Locate the cell with the specified text and output its [x, y] center coordinate. 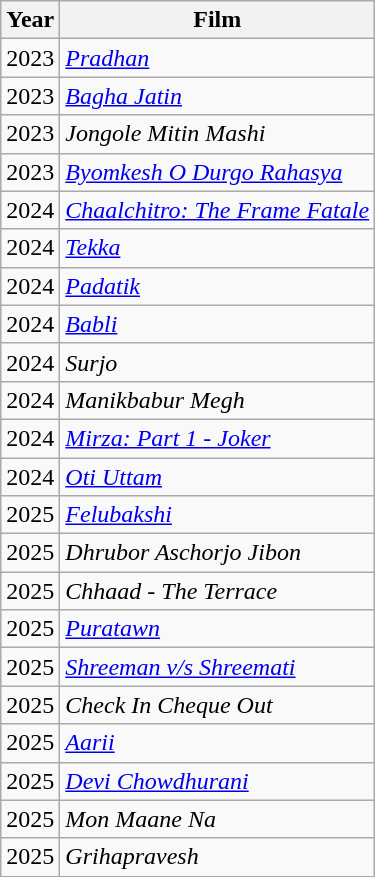
Byomkesh O Durgo Rahasya [218, 172]
Surjo [218, 362]
Puratawn [218, 629]
Check In Cheque Out [218, 705]
Padatik [218, 286]
Oti Uttam [218, 477]
Manikbabur Megh [218, 400]
Aarii [218, 743]
Pradhan [218, 58]
Chaalchitro: The Frame Fatale [218, 210]
Year [30, 20]
Mirza: Part 1 - Joker [218, 438]
Felubakshi [218, 515]
Devi Chowdhurani [218, 781]
Mon Maane Na [218, 819]
Babli [218, 324]
Dhrubor Aschorjo Jibon [218, 553]
Shreeman v/s Shreemati [218, 667]
Tekka [218, 248]
Jongole Mitin Mashi [218, 134]
Grihapravesh [218, 857]
Chhaad - The Terrace [218, 591]
Film [218, 20]
Bagha Jatin [218, 96]
